Locate the cell with the specified text and output its (X, Y) center coordinate. 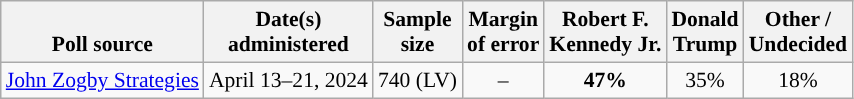
Date(s)administered (288, 32)
35% (704, 80)
Poll source (102, 32)
April 13–21, 2024 (288, 80)
Marginof error (503, 32)
Other /Undecided (798, 32)
– (503, 80)
47% (605, 80)
Samplesize (418, 32)
John Zogby Strategies (102, 80)
18% (798, 80)
Robert F.Kennedy Jr. (605, 32)
740 (LV) (418, 80)
DonaldTrump (704, 32)
